Detect which cell encompasses the target text, then output its [X, Y] center coordinate. 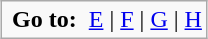
Go to: E | F | G | H [104, 20]
